Scan for the cell matching the given text and deliver its [x, y] coordinate at center. 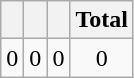
Total [102, 20]
